Locate the cell with the specified text and output its [x, y] center coordinate. 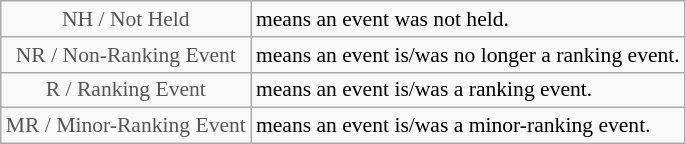
MR / Minor-Ranking Event [126, 126]
means an event is/was a minor-ranking event. [468, 126]
means an event is/was a ranking event. [468, 90]
NH / Not Held [126, 19]
means an event is/was no longer a ranking event. [468, 55]
means an event was not held. [468, 19]
R / Ranking Event [126, 90]
NR / Non-Ranking Event [126, 55]
